Pinpoint the cell where the given text exists, returning its (x, y) midpoint coordinate. 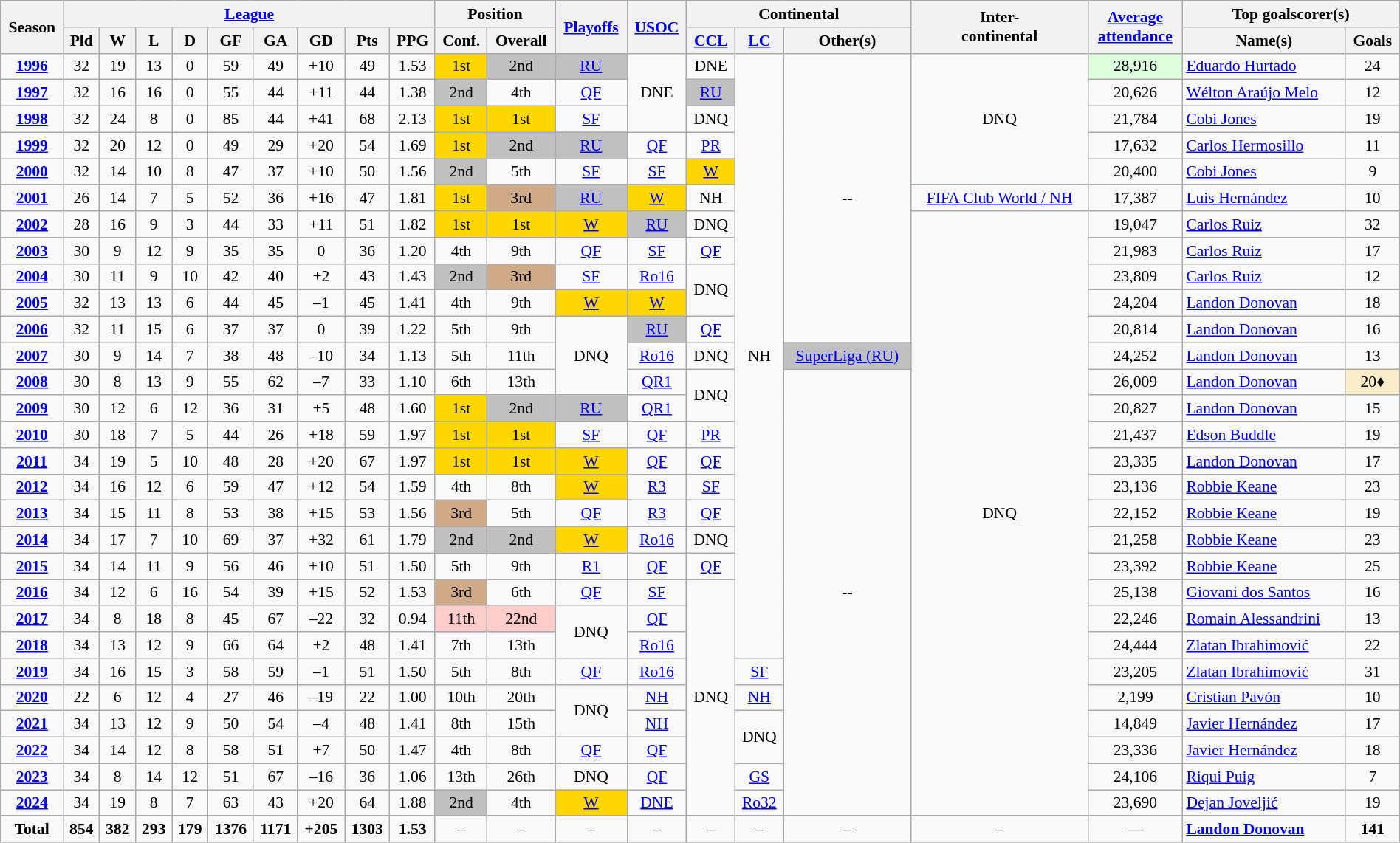
Inter-continental (1000, 27)
61 (366, 540)
21,784 (1136, 120)
20,626 (1136, 93)
1.59 (412, 487)
2017 (32, 619)
1.69 (412, 145)
2001 (32, 199)
4 (191, 698)
14,849 (1136, 724)
21,258 (1136, 540)
22nd (521, 619)
66 (230, 645)
20♦ (1372, 382)
Riqui Puig (1264, 777)
85 (230, 120)
–22 (320, 619)
Name(s) (1264, 41)
2018 (32, 645)
Wélton Araújo Melo (1264, 93)
24,204 (1136, 303)
1.13 (412, 356)
2015 (32, 566)
2,199 (1136, 698)
2024 (32, 803)
2004 (32, 277)
Total (32, 830)
1.47 (412, 751)
Dejan Joveljić (1264, 803)
24,444 (1136, 645)
GS (759, 777)
SuperLiga (RU) (848, 356)
2009 (32, 409)
24,252 (1136, 356)
25 (1372, 566)
L (154, 41)
1.82 (412, 224)
20,400 (1136, 172)
2006 (32, 330)
23,335 (1136, 461)
19,047 (1136, 224)
179 (191, 830)
Cristian Pavón (1264, 698)
2000 (32, 172)
56 (230, 566)
22,152 (1136, 514)
LC (759, 41)
–10 (320, 356)
FIFA Club World / NH (1000, 199)
1171 (275, 830)
23,690 (1136, 803)
R1 (591, 566)
0.94 (412, 619)
Conf. (461, 41)
Edson Buddle (1264, 435)
–19 (320, 698)
20 (118, 145)
23,392 (1136, 566)
2010 (32, 435)
+12 (320, 487)
1.20 (412, 251)
28,916 (1136, 66)
1996 (32, 66)
2011 (32, 461)
— (1136, 830)
63 (230, 803)
1998 (32, 120)
Romain Alessandrini (1264, 619)
20,814 (1136, 330)
1.38 (412, 93)
21,983 (1136, 251)
23,205 (1136, 672)
1.88 (412, 803)
1.43 (412, 277)
CCL (711, 41)
2002 (32, 224)
2014 (32, 540)
Eduardo Hurtado (1264, 66)
Goals (1372, 41)
1.60 (412, 409)
1999 (32, 145)
GF (230, 41)
23,809 (1136, 277)
42 (230, 277)
2008 (32, 382)
25,138 (1136, 593)
Luis Hernández (1264, 199)
40 (275, 277)
Carlos Hermosillo (1264, 145)
23,336 (1136, 751)
2016 (32, 593)
Top goalscorer(s) (1291, 14)
141 (1372, 830)
1.79 (412, 540)
2022 (32, 751)
Pts (366, 41)
20,827 (1136, 409)
21,437 (1136, 435)
2003 (32, 251)
27 (230, 698)
2005 (32, 303)
69 (230, 540)
1.00 (412, 698)
17,387 (1136, 199)
23,136 (1136, 487)
Position (495, 14)
Giovani dos Santos (1264, 593)
68 (366, 120)
+205 (320, 830)
USOC (657, 27)
League (250, 14)
20th (521, 698)
GD (320, 41)
1.10 (412, 382)
7th (461, 645)
293 (154, 830)
Ro32 (759, 803)
2023 (32, 777)
–7 (320, 382)
–16 (320, 777)
854 (81, 830)
17,632 (1136, 145)
2012 (32, 487)
2013 (32, 514)
1303 (366, 830)
Average attendance (1136, 27)
2.13 (412, 120)
Other(s) (848, 41)
+32 (320, 540)
GA (275, 41)
26th (521, 777)
22,246 (1136, 619)
1997 (32, 93)
2007 (32, 356)
PPG (412, 41)
Continental (799, 14)
29 (275, 145)
+7 (320, 751)
Pld (81, 41)
1.81 (412, 199)
2020 (32, 698)
Season (32, 27)
Overall (521, 41)
2021 (32, 724)
24,106 (1136, 777)
Playoffs (591, 27)
D (191, 41)
1376 (230, 830)
1.22 (412, 330)
–4 (320, 724)
15th (521, 724)
+18 (320, 435)
+5 (320, 409)
+41 (320, 120)
62 (275, 382)
2019 (32, 672)
10th (461, 698)
382 (118, 830)
+16 (320, 199)
26,009 (1136, 382)
1.06 (412, 777)
